Identify which cell holds the provided text, then report its (x, y) central coordinate. 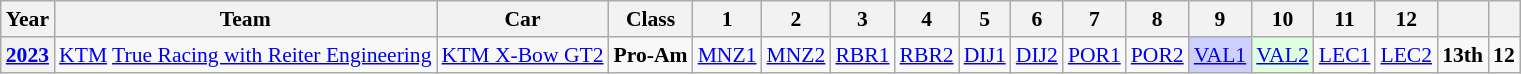
Class (651, 19)
RBR1 (862, 55)
13th (1462, 55)
3 (862, 19)
POR1 (1094, 55)
KTM X-Bow GT2 (522, 55)
Car (522, 19)
MNZ1 (728, 55)
1 (728, 19)
DIJ2 (1037, 55)
POR2 (1158, 55)
8 (1158, 19)
2 (796, 19)
11 (1345, 19)
5 (985, 19)
7 (1094, 19)
LEC1 (1345, 55)
Team (245, 19)
VAL2 (1282, 55)
9 (1220, 19)
KTM True Racing with Reiter Engineering (245, 55)
2023 (28, 55)
Year (28, 19)
LEC2 (1406, 55)
VAL1 (1220, 55)
4 (927, 19)
RBR2 (927, 55)
DIJ1 (985, 55)
MNZ2 (796, 55)
Pro-Am (651, 55)
6 (1037, 19)
10 (1282, 19)
